Scan for the cell matching the given text and deliver its [x, y] coordinate at center. 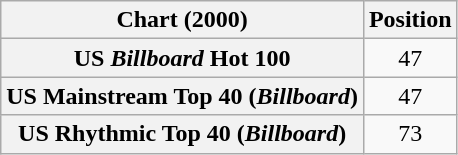
Position [410, 20]
73 [410, 134]
Chart (2000) [182, 20]
US Mainstream Top 40 (Billboard) [182, 96]
US Rhythmic Top 40 (Billboard) [182, 134]
US Billboard Hot 100 [182, 58]
